Extract the [X, Y] coordinate from the center of the cell holding the provided text.  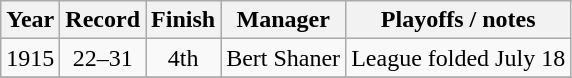
Finish [184, 20]
1915 [30, 58]
Bert Shaner [284, 58]
22–31 [103, 58]
Record [103, 20]
Year [30, 20]
Manager [284, 20]
Playoffs / notes [458, 20]
League folded July 18 [458, 58]
4th [184, 58]
